Search for the cell housing the specified text and yield its [x, y] center coordinate. 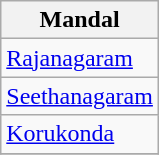
Rajanagaram [80, 58]
Korukonda [80, 134]
Seethanagaram [80, 96]
Mandal [80, 20]
